Output the [x, y] coordinate of the center of the cell containing the given text.  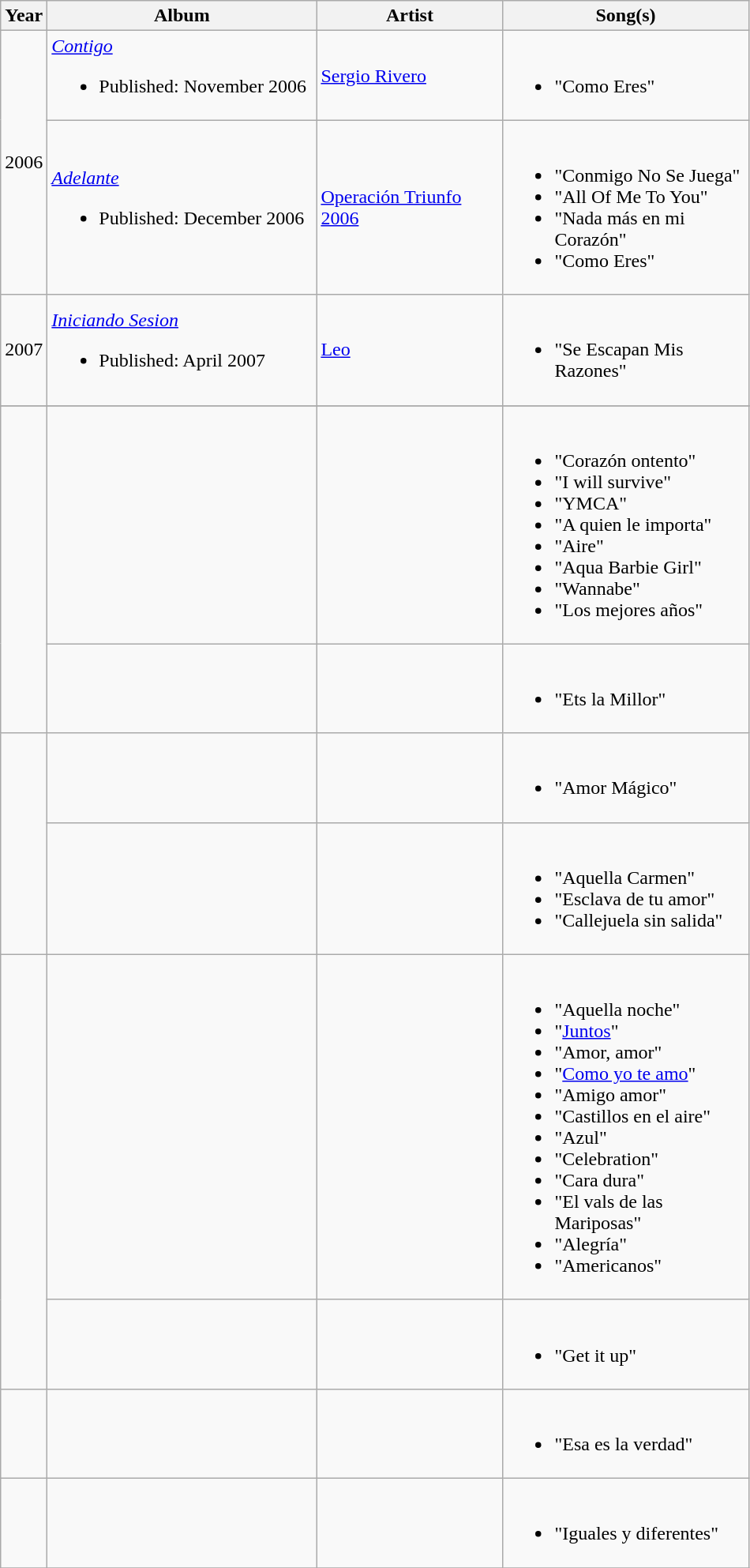
"Conmigo No Se Juega""All Of Me To You""Nada más en mi Corazón""Como Eres" [625, 207]
"Amor Mágico" [625, 777]
"Ets la Millor" [625, 689]
"Se Escapan Mis Razones" [625, 350]
Leo [410, 350]
"Get it up" [625, 1344]
Sergio Rivero [410, 76]
Album [182, 16]
"Corazón ontento""I will survive""YMCA""A quien le importa""Aire""Aqua Barbie Girl""Wannabe""Los mejores años" [625, 525]
Year [24, 16]
"Iguales y diferentes" [625, 1523]
AdelantePublished: December 2006 [182, 207]
Artist [410, 16]
2006 [24, 163]
"Esa es la verdad" [625, 1433]
Operación Triunfo 2006 [410, 207]
Iniciando SesionPublished: April 2007 [182, 350]
ContigoPublished: November 2006 [182, 76]
"Como Eres" [625, 76]
2007 [24, 350]
"Aquella Carmen""Esclava de tu amor""Callejuela sin salida" [625, 888]
Song(s) [625, 16]
